Return [X, Y] of the center of cell containing provided text 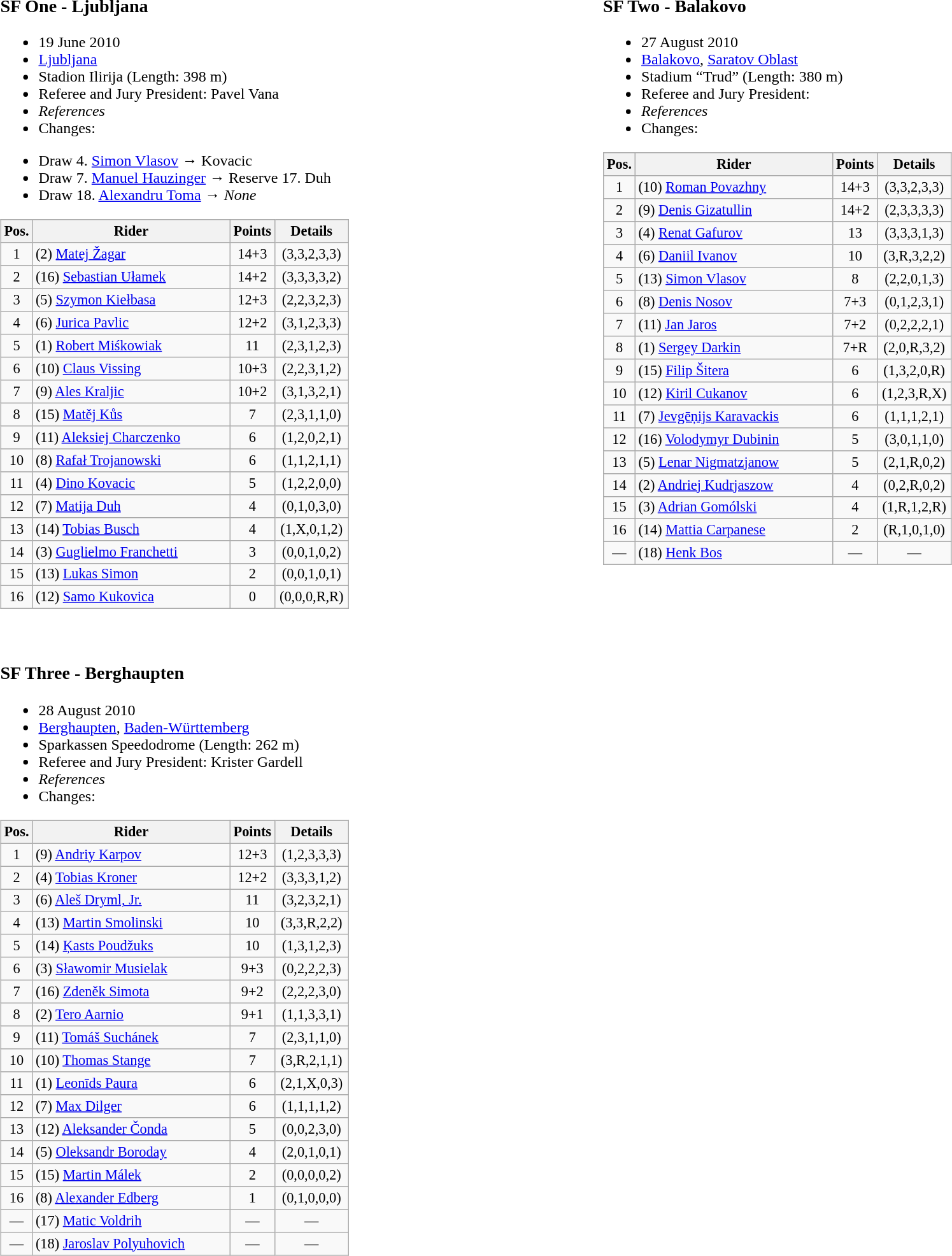
(12) Kiril Cukanov [734, 393]
(7) Matija Duh [131, 506]
7+2 [855, 325]
(4) Renat Gafurov [734, 233]
(0,0,1,0,2) [312, 552]
(1,2,3,3,3) [312, 855]
(1,R,1,2,R) [914, 508]
(10) Roman Povazhny [734, 187]
(8) Rafał Trojanowski [131, 460]
9+3 [252, 969]
(13) Martin Smolinski [131, 923]
(3) Sławomir Musielak [131, 969]
(0,0,1,0,1) [312, 574]
(2,2,0,1,3) [914, 279]
(2,2,3,2,3) [312, 300]
(R,1,0,1,0) [914, 531]
(2) Tero Aarnio [131, 1015]
(1,1,1,2,1) [914, 416]
(2) Andriej Kudrjaszow [734, 485]
(1) Sergey Darkin [734, 348]
(18) Henk Bos [734, 553]
(3) Guglielmo Franchetti [131, 552]
(0,0,0,R,R) [312, 597]
(13) Simon Vlasov [734, 279]
(0,2,2,2,1) [914, 325]
(1) Leonīds Paura [131, 1083]
(15) Matěj Kůs [131, 415]
(12) Aleksander Čonda [131, 1129]
(16) Volodymyr Dubinin [734, 439]
(16) Sebastian Ułamek [131, 277]
(16) Zdeněk Simota [131, 992]
(11) Tomáš Suchánek [131, 1038]
(1,3,1,2,3) [312, 946]
(8) Denis Nosov [734, 302]
(0,0,2,3,0) [312, 1129]
(1,1,1,1,2) [312, 1106]
(2,2,3,1,2) [312, 369]
(1,2,2,0,0) [312, 483]
7+R [855, 348]
(14) Mattia Carpanese [734, 531]
0 [252, 597]
(2,1,R,0,2) [914, 462]
7+3 [855, 302]
(2) Matej Žagar [131, 254]
9+2 [252, 992]
(7) Jevgēņijs Karavackis [734, 416]
(4) Dino Kovacic [131, 483]
(3,3,3,1,2) [312, 878]
(9) Ales Kraljic [131, 392]
(2,1,X,0,3) [312, 1083]
(9) Andriy Karpov [131, 855]
(1,X,0,1,2) [312, 529]
(3,R,2,1,1) [312, 1060]
(3) Adrian Gomólski [734, 508]
(18) Jaroslav Polyuhovich [131, 1243]
(10) Thomas Stange [131, 1060]
(1,3,2,0,R) [914, 371]
(0,1,0,3,0) [312, 506]
(5) Oleksandr Boroday [131, 1152]
(6) Aleš Dryml, Jr. [131, 901]
(1) Robert Miśkowiak [131, 346]
(5) Szymon Kiełbasa [131, 300]
(3,3,3,1,3) [914, 233]
(2,2,2,3,0) [312, 992]
(1,1,2,1,1) [312, 460]
(2,3,1,2,3) [312, 346]
(10) Claus Vissing [131, 369]
(15) Filip Šitera [734, 371]
(15) Martin Málek [131, 1174]
(14) Tobias Busch [131, 529]
(1,2,3,R,X) [914, 393]
10+2 [252, 392]
(3,2,3,2,1) [312, 901]
(9) Denis Gizatullin [734, 210]
(4) Tobias Kroner [131, 878]
(14) Ķasts Poudžuks [131, 946]
10+3 [252, 369]
(8) Alexander Edberg [131, 1197]
(3,1,2,3,3) [312, 323]
(2,3,3,3,3) [914, 210]
(1,1,3,3,1) [312, 1015]
(0,2,R,0,2) [914, 485]
(0,1,0,0,0) [312, 1197]
(13) Lukas Simon [131, 574]
9+1 [252, 1015]
(3,R,3,2,2) [914, 256]
(6) Jurica Pavlic [131, 323]
(3,3,R,2,2) [312, 923]
(17) Matic Voldrih [131, 1220]
(0,1,2,3,1) [914, 302]
(0,0,0,0,2) [312, 1174]
(11) Aleksiej Charczenko [131, 438]
(11) Jan Jaros [734, 325]
(3,3,3,3,2) [312, 277]
(0,2,2,2,3) [312, 969]
(3,0,1,1,0) [914, 439]
(12) Samo Kukovica [131, 597]
(1,2,0,2,1) [312, 438]
(7) Max Dilger [131, 1106]
(2,0,1,0,1) [312, 1152]
(2,0,R,3,2) [914, 348]
(3,1,3,2,1) [312, 392]
(5) Lenar Nigmatzjanow [734, 462]
(6) Daniil Ivanov [734, 256]
